Capture the cell that displays the provided text and extract its [X, Y] central coordinate. 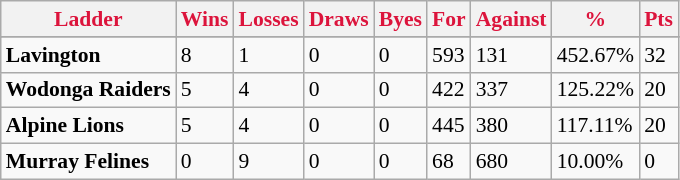
Byes [400, 19]
117.11% [596, 126]
Ladder [88, 19]
Against [512, 19]
9 [269, 162]
Wins [205, 19]
For [449, 19]
680 [512, 162]
68 [449, 162]
380 [512, 126]
% [596, 19]
Alpine Lions [88, 126]
Losses [269, 19]
125.22% [596, 90]
32 [658, 55]
Lavington [88, 55]
Murray Felines [88, 162]
Pts [658, 19]
1 [269, 55]
422 [449, 90]
8 [205, 55]
Draws [339, 19]
445 [449, 126]
337 [512, 90]
131 [512, 55]
Wodonga Raiders [88, 90]
10.00% [596, 162]
593 [449, 55]
452.67% [596, 55]
